Extract the [x, y] coordinate from the center of the cell holding the provided text.  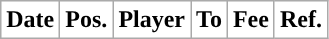
Player [152, 20]
Pos. [86, 20]
To [210, 20]
Fee [250, 20]
Ref. [300, 20]
Date [30, 20]
